From the cell containing the given text, extract its center point as [X, Y] coordinate. 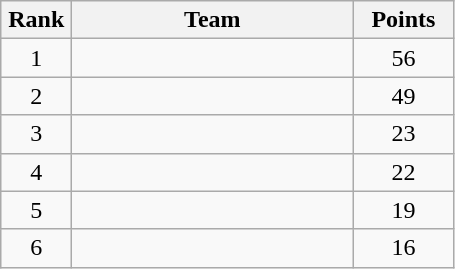
16 [404, 248]
6 [36, 248]
5 [36, 210]
1 [36, 58]
Rank [36, 20]
Team [212, 20]
23 [404, 134]
22 [404, 172]
3 [36, 134]
56 [404, 58]
Points [404, 20]
2 [36, 96]
19 [404, 210]
49 [404, 96]
4 [36, 172]
